Locate the cell with the specified text and output its [X, Y] center coordinate. 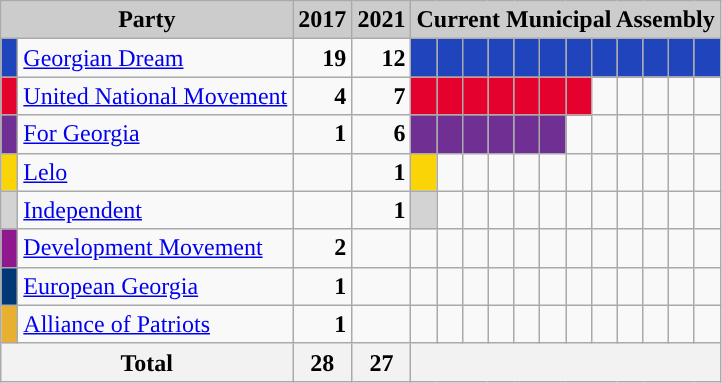
European Georgia [156, 286]
For Georgia [156, 134]
Alliance of Patriots [156, 324]
2017 [322, 20]
Party [147, 20]
2021 [382, 20]
Current Municipal Assembly [566, 20]
6 [382, 134]
Total [147, 362]
4 [322, 96]
19 [322, 58]
Independent [156, 210]
Development Movement [156, 248]
27 [382, 362]
7 [382, 96]
United National Movement [156, 96]
Georgian Dream [156, 58]
Lelo [156, 172]
12 [382, 58]
2 [322, 248]
28 [322, 362]
